Extract the [x, y] coordinate from the center of the cell holding the provided text.  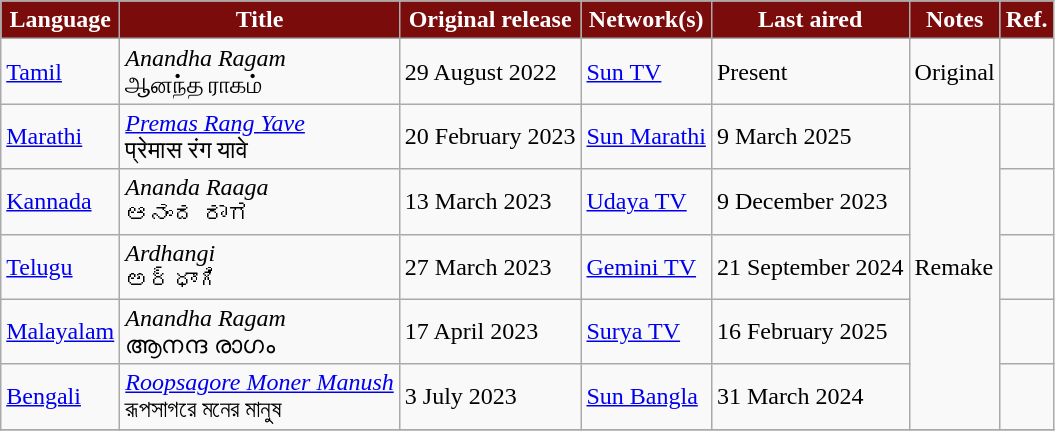
Title [260, 20]
3 July 2023 [490, 396]
9 March 2025 [810, 136]
17 April 2023 [490, 332]
Marathi [60, 136]
Remake [954, 266]
Sun Marathi [646, 136]
Malayalam [60, 332]
Gemini TV [646, 266]
Premas Rang Yave प्रेमास रंग यावे [260, 136]
Roopsagore Moner Manush রূপসাগরে মনের মানুষ [260, 396]
21 September 2024 [810, 266]
31 March 2024 [810, 396]
9 December 2023 [810, 202]
Anandha Ragam ஆனந்த ராகம் [260, 72]
13 March 2023 [490, 202]
27 March 2023 [490, 266]
Present [810, 72]
Last aired [810, 20]
Original release [490, 20]
Ardhangi అర్ధాంగి [260, 266]
Language [60, 20]
16 February 2025 [810, 332]
Notes [954, 20]
29 August 2022 [490, 72]
Ref. [1026, 20]
Anandha Ragam ആനന്ദ രാഗം [260, 332]
Ananda Raaga ಆನಂದ ರಾಗ [260, 202]
Udaya TV [646, 202]
20 February 2023 [490, 136]
Network(s) [646, 20]
Sun TV [646, 72]
Sun Bangla [646, 396]
Kannada [60, 202]
Original [954, 72]
Surya TV [646, 332]
Telugu [60, 266]
Bengali [60, 396]
Tamil [60, 72]
